From the cell containing the given text, extract its center point as (x, y) coordinate. 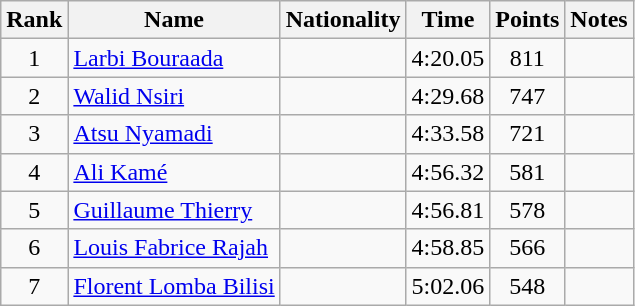
Guillaume Thierry (174, 210)
5 (34, 210)
Notes (599, 20)
6 (34, 248)
721 (528, 134)
Rank (34, 20)
4:29.68 (448, 96)
2 (34, 96)
1 (34, 58)
4:20.05 (448, 58)
4:56.81 (448, 210)
Atsu Nyamadi (174, 134)
3 (34, 134)
Time (448, 20)
578 (528, 210)
Florent Lomba Bilisi (174, 286)
581 (528, 172)
548 (528, 286)
Louis Fabrice Rajah (174, 248)
566 (528, 248)
4 (34, 172)
811 (528, 58)
Points (528, 20)
5:02.06 (448, 286)
7 (34, 286)
4:33.58 (448, 134)
747 (528, 96)
4:56.32 (448, 172)
4:58.85 (448, 248)
Ali Kamé (174, 172)
Name (174, 20)
Nationality (343, 20)
Larbi Bouraada (174, 58)
Walid Nsiri (174, 96)
